Find where the given text appears and provide that cell's center as [x, y] coordinate. 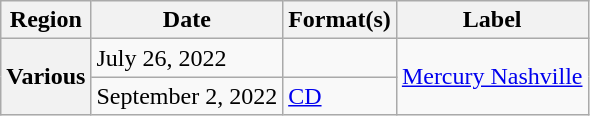
July 26, 2022 [187, 58]
Mercury Nashville [492, 77]
Format(s) [340, 20]
Various [46, 77]
September 2, 2022 [187, 96]
Label [492, 20]
CD [340, 96]
Region [46, 20]
Date [187, 20]
